Return the [X, Y] coordinate for the center point of the cell that contains the specified text.  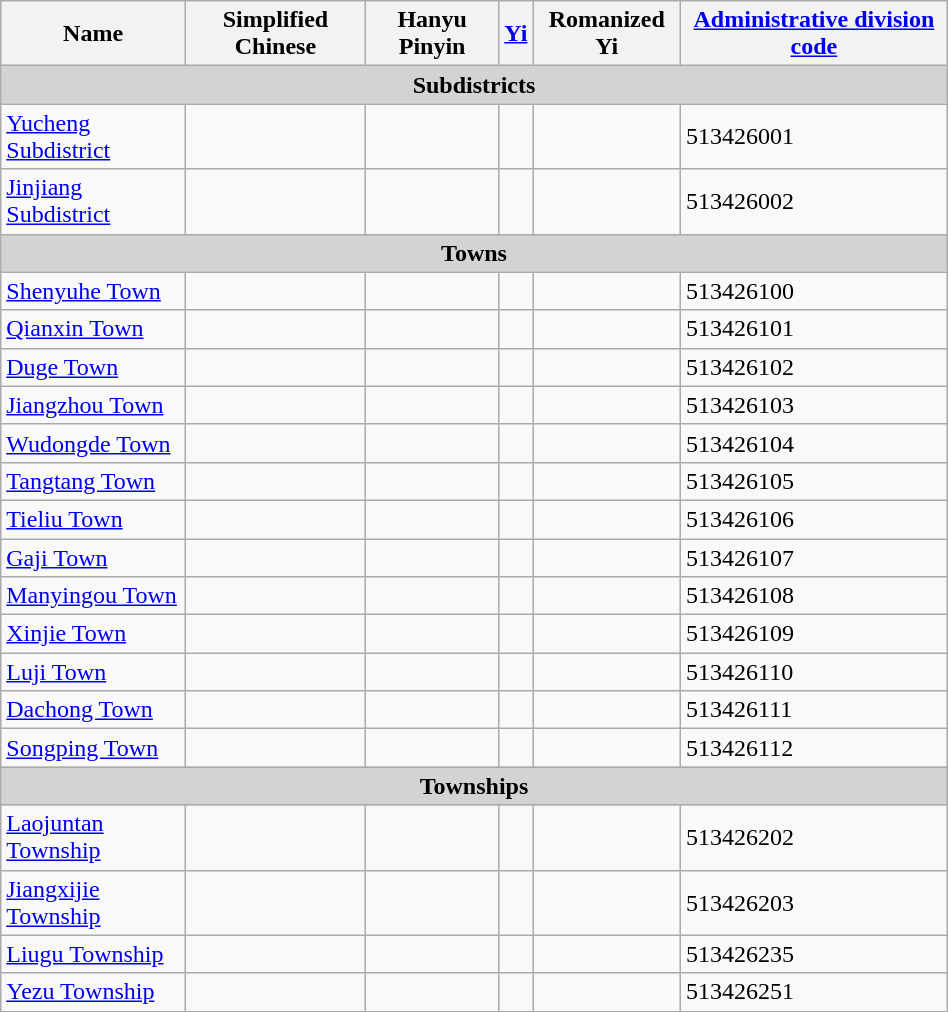
Administrative division code [814, 34]
Wudongde Town [94, 443]
Romanized Yi [607, 34]
513426105 [814, 481]
513426112 [814, 748]
513426251 [814, 992]
Manyingou Town [94, 596]
Tangtang Town [94, 481]
513426102 [814, 367]
513426103 [814, 405]
Jiangxijie Township [94, 902]
Yucheng Subdistrict [94, 136]
513426107 [814, 557]
513426104 [814, 443]
Name [94, 34]
Hanyu Pinyin [432, 34]
Qianxin Town [94, 329]
513426101 [814, 329]
Shenyuhe Town [94, 291]
513426111 [814, 710]
Jinjiang Subdistrict [94, 202]
Subdistricts [474, 85]
513426203 [814, 902]
513426108 [814, 596]
Townships [474, 786]
Dachong Town [94, 710]
Laojuntan Township [94, 838]
Luji Town [94, 672]
Duge Town [94, 367]
513426106 [814, 519]
Towns [474, 253]
Simplified Chinese [275, 34]
513426002 [814, 202]
Gaji Town [94, 557]
Songping Town [94, 748]
Jiangzhou Town [94, 405]
513426100 [814, 291]
Xinjie Town [94, 634]
Liugu Township [94, 954]
Tieliu Town [94, 519]
513426110 [814, 672]
Yi [516, 34]
513426202 [814, 838]
513426109 [814, 634]
513426235 [814, 954]
513426001 [814, 136]
Yezu Township [94, 992]
